Scan for the cell matching the given text and deliver its [X, Y] coordinate at center. 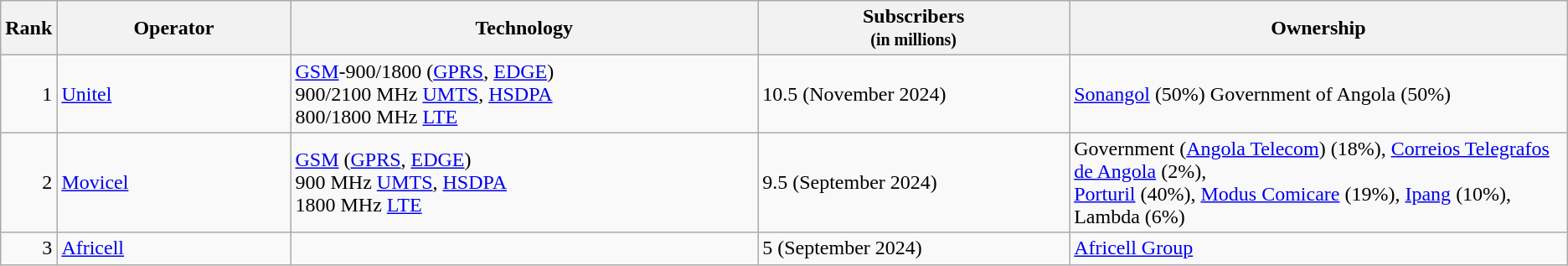
5 (September 2024) [914, 248]
9.5 (September 2024) [914, 183]
1 [28, 94]
Unitel [174, 94]
Rank [28, 29]
3 [28, 248]
Africell [174, 248]
Africell Group [1318, 248]
Subscribers(in millions) [914, 29]
2 [28, 183]
Operator [174, 29]
10.5 (November 2024) [914, 94]
Sonangol (50%) Government of Angola (50%) [1318, 94]
Technology [524, 29]
Movicel [174, 183]
Government (Angola Telecom) (18%), Correios Telegrafos de Angola (2%), Porturil (40%), Modus Comicare (19%), Ipang (10%), Lambda (6%) [1318, 183]
Ownership [1318, 29]
GSM (GPRS, EDGE)900 MHz UMTS, HSDPA 1800 MHz LTE [524, 183]
GSM-900/1800 (GPRS, EDGE)900/2100 MHz UMTS, HSDPA 800/1800 MHz LTE [524, 94]
